Pinpoint the cell where the given text exists, returning its (X, Y) midpoint coordinate. 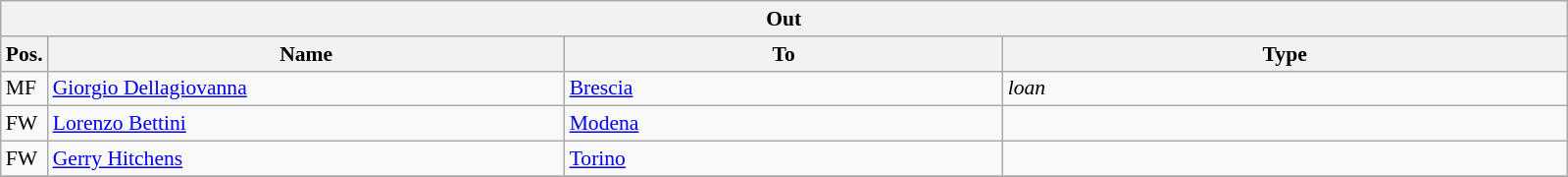
MF (25, 88)
Type (1285, 54)
Brescia (784, 88)
Pos. (25, 54)
loan (1285, 88)
Out (784, 19)
To (784, 54)
Modena (784, 124)
Giorgio Dellagiovanna (306, 88)
Gerry Hitchens (306, 159)
Name (306, 54)
Lorenzo Bettini (306, 124)
Torino (784, 159)
